Determine the (X, Y) coordinate at the center of the cell enclosing the given text.  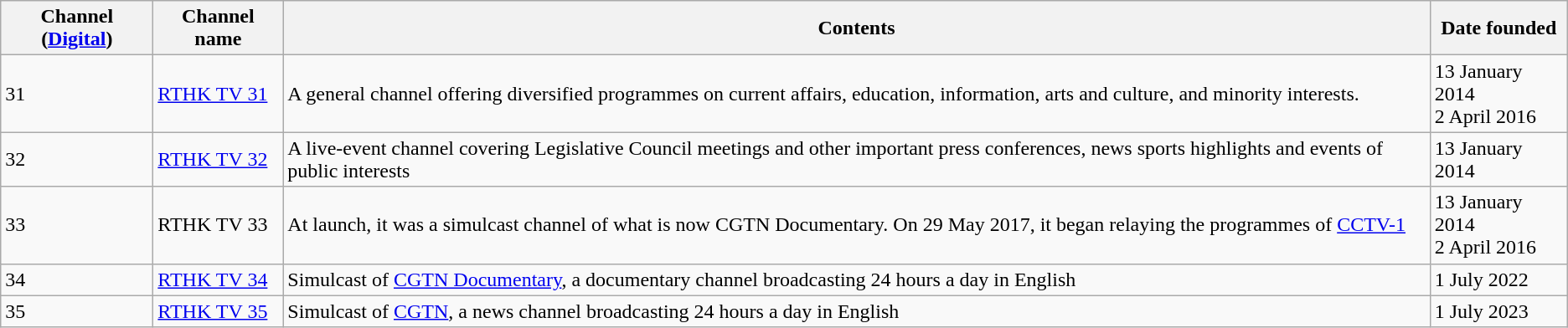
RTHK TV 34 (218, 279)
A general channel offering diversified programmes on current affairs, education, information, arts and culture, and minority interests. (856, 94)
RTHK TV 31 (218, 94)
At launch, it was a simulcast channel of what is now CGTN Documentary. On 29 May 2017, it began relaying the programmes of CCTV-1 (856, 225)
Simulcast of CGTN, a news channel broadcasting 24 hours a day in English (856, 311)
Simulcast of CGTN Documentary, a documentary channel broadcasting 24 hours a day in English (856, 279)
34 (77, 279)
Contents (856, 28)
31 (77, 94)
Channel name (218, 28)
RTHK TV 32 (218, 159)
32 (77, 159)
33 (77, 225)
RTHK TV 33 (218, 225)
Date founded (1498, 28)
13 January 2014 (1498, 159)
1 July 2022 (1498, 279)
Channel (Digital) (77, 28)
35 (77, 311)
RTHK TV 35 (218, 311)
1 July 2023 (1498, 311)
